Extract the (x, y) coordinate from the center of the cell holding the provided text.  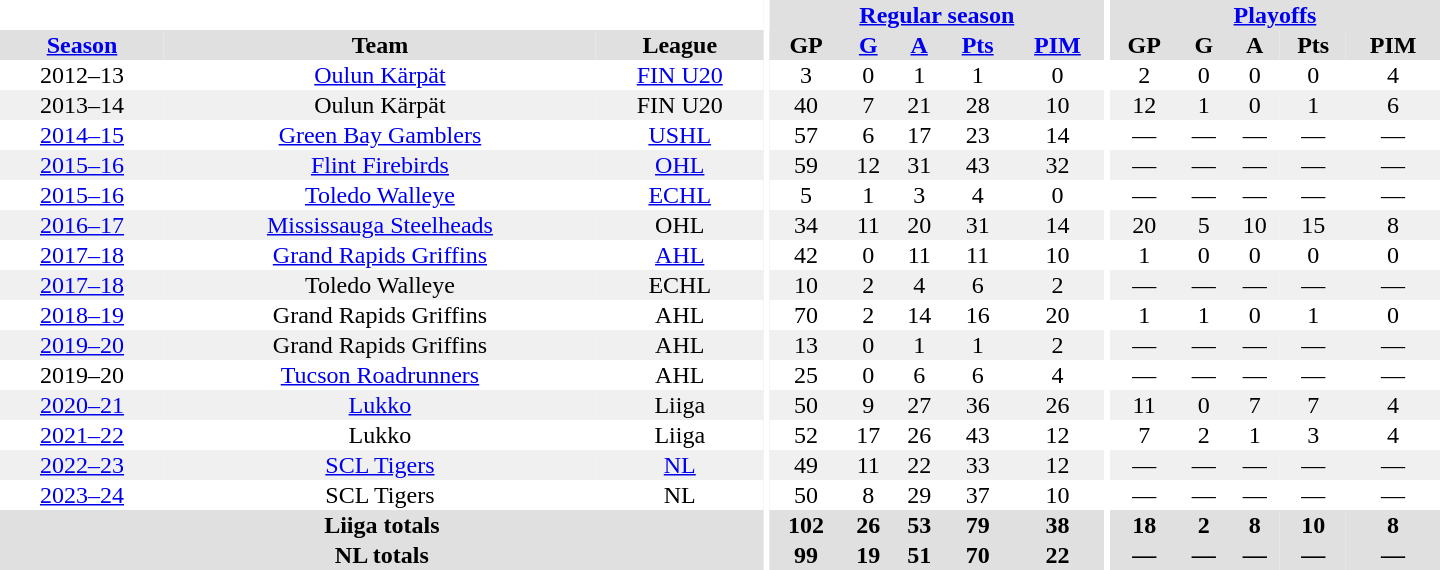
19 (868, 555)
51 (920, 555)
Mississauga Steelheads (380, 225)
36 (978, 405)
79 (978, 525)
57 (806, 135)
59 (806, 165)
League (680, 45)
2023–24 (82, 495)
53 (920, 525)
38 (1058, 525)
2016–17 (82, 225)
9 (868, 405)
25 (806, 375)
2013–14 (82, 105)
Liiga totals (382, 525)
18 (1144, 525)
49 (806, 465)
USHL (680, 135)
NL totals (382, 555)
13 (806, 345)
2018–19 (82, 315)
27 (920, 405)
Regular season (936, 15)
2021–22 (82, 435)
2012–13 (82, 75)
40 (806, 105)
42 (806, 255)
Green Bay Gamblers (380, 135)
21 (920, 105)
15 (1313, 225)
102 (806, 525)
2022–23 (82, 465)
Tucson Roadrunners (380, 375)
Season (82, 45)
32 (1058, 165)
16 (978, 315)
37 (978, 495)
2020–21 (82, 405)
23 (978, 135)
29 (920, 495)
52 (806, 435)
34 (806, 225)
2014–15 (82, 135)
Team (380, 45)
99 (806, 555)
Playoffs (1275, 15)
Flint Firebirds (380, 165)
33 (978, 465)
28 (978, 105)
